Find where the given text appears and provide that cell's center as (x, y) coordinate. 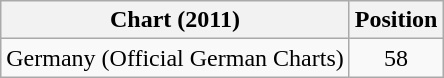
Chart (2011) (175, 20)
Position (396, 20)
58 (396, 58)
Germany (Official German Charts) (175, 58)
